Scan for the cell matching the given text and deliver its [X, Y] coordinate at center. 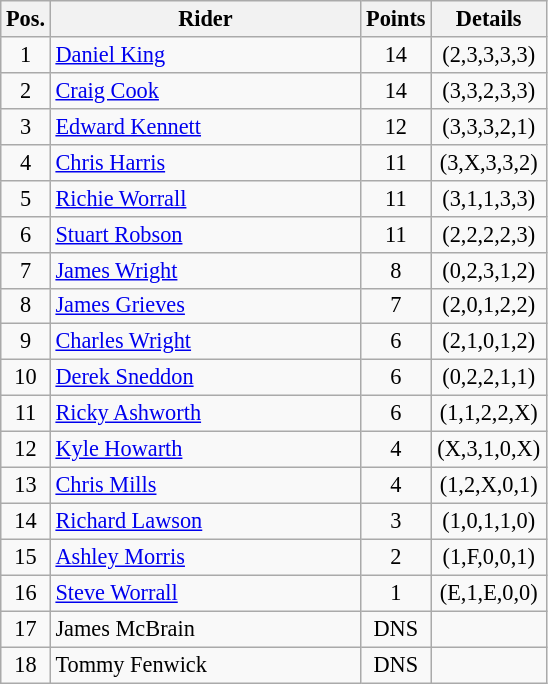
(0,2,3,1,2) [488, 270]
Steve Worrall [205, 593]
Richard Lawson [205, 521]
(2,3,3,3,3) [488, 55]
Edward Kennett [205, 126]
Richie Worrall [205, 198]
James Grieves [205, 306]
(3,1,1,3,3) [488, 198]
(1,1,2,2,X) [488, 414]
(1,F,0,0,1) [488, 557]
(3,3,3,2,1) [488, 126]
Stuart Robson [205, 234]
13 [26, 485]
Charles Wright [205, 342]
Ashley Morris [205, 557]
(X,3,1,0,X) [488, 450]
(0,2,2,1,1) [488, 378]
(2,2,2,2,3) [488, 234]
(2,0,1,2,2) [488, 306]
18 [26, 665]
James McBrain [205, 629]
Details [488, 19]
17 [26, 629]
16 [26, 593]
Derek Sneddon [205, 378]
(3,X,3,3,2) [488, 162]
Tommy Fenwick [205, 665]
(3,3,2,3,3) [488, 90]
(2,1,0,1,2) [488, 342]
Daniel King [205, 55]
10 [26, 378]
(E,1,E,0,0) [488, 593]
Kyle Howarth [205, 450]
Chris Harris [205, 162]
(1,2,X,0,1) [488, 485]
Rider [205, 19]
James Wright [205, 270]
5 [26, 198]
9 [26, 342]
15 [26, 557]
Pos. [26, 19]
Ricky Ashworth [205, 414]
(1,0,1,1,0) [488, 521]
Points [396, 19]
Craig Cook [205, 90]
Chris Mills [205, 485]
